Provide the [X, Y] coordinate of the cell's center where the given text is located.  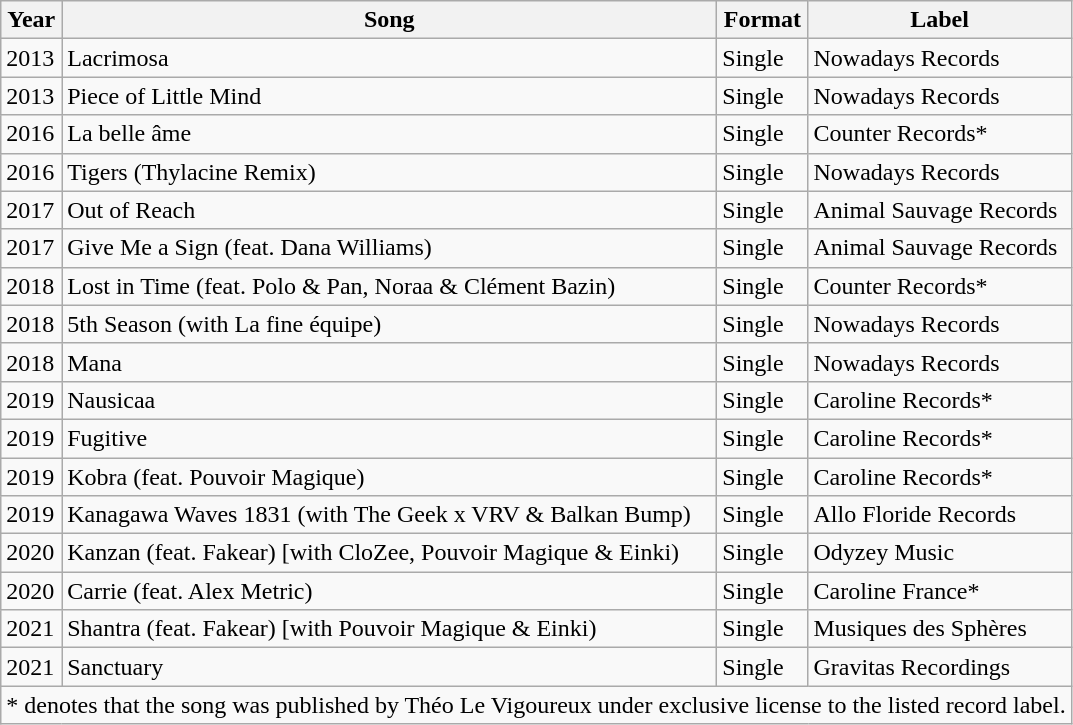
Mana [390, 362]
Nausicaa [390, 400]
Year [32, 20]
Label [940, 20]
Out of Reach [390, 210]
Musiques des Sphères [940, 629]
Piece of Little Mind [390, 96]
Fugitive [390, 438]
Gravitas Recordings [940, 667]
Kanagawa Waves 1831 (with The Geek x VRV & Balkan Bump) [390, 515]
Kobra (feat. Pouvoir Magique) [390, 477]
Shantra (feat. Fakear) [with Pouvoir Magique & Einki) [390, 629]
Lost in Time (feat. Polo & Pan, Noraa & Clément Bazin) [390, 286]
Odyzey Music [940, 553]
Caroline France* [940, 591]
5th Season (with La fine équipe) [390, 324]
Give Me a Sign (feat. Dana Williams) [390, 248]
Format [762, 20]
La belle âme [390, 134]
Kanzan (feat. Fakear) [with CloZee, Pouvoir Magique & Einki) [390, 553]
Tigers (Thylacine Remix) [390, 172]
Song [390, 20]
Lacrimosa [390, 58]
Carrie (feat. Alex Metric) [390, 591]
Sanctuary [390, 667]
Allo Floride Records [940, 515]
* denotes that the song was published by Théo Le Vigoureux under exclusive license to the listed record label. [536, 705]
